Detect which cell encompasses the target text, then output its (X, Y) center coordinate. 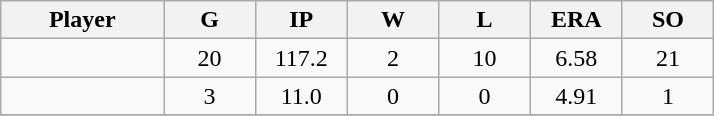
11.0 (301, 96)
2 (393, 58)
21 (668, 58)
20 (210, 58)
Player (82, 20)
1 (668, 96)
W (393, 20)
117.2 (301, 58)
ERA (576, 20)
4.91 (576, 96)
3 (210, 96)
SO (668, 20)
L (485, 20)
10 (485, 58)
IP (301, 20)
6.58 (576, 58)
G (210, 20)
